Detect which cell encompasses the target text, then output its [X, Y] center coordinate. 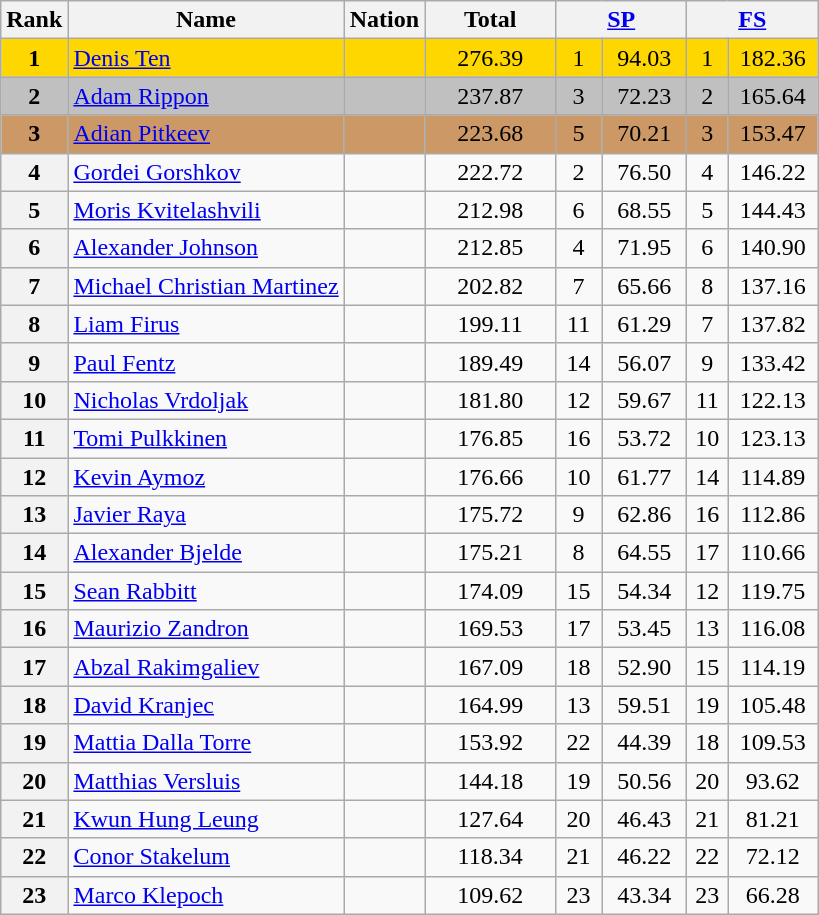
182.36 [773, 58]
46.22 [644, 857]
72.12 [773, 857]
144.43 [773, 210]
212.85 [490, 248]
Sean Rabbitt [206, 591]
105.48 [773, 705]
202.82 [490, 286]
133.42 [773, 362]
175.72 [490, 515]
Kevin Aymoz [206, 477]
137.82 [773, 324]
Conor Stakelum [206, 857]
116.08 [773, 629]
Denis Ten [206, 58]
167.09 [490, 667]
72.23 [644, 96]
119.75 [773, 591]
140.90 [773, 248]
189.49 [490, 362]
SP [622, 20]
43.34 [644, 895]
153.92 [490, 743]
114.19 [773, 667]
61.77 [644, 477]
146.22 [773, 172]
Marco Klepoch [206, 895]
Nicholas Vrdoljak [206, 400]
109.53 [773, 743]
137.16 [773, 286]
169.53 [490, 629]
62.86 [644, 515]
76.50 [644, 172]
Moris Kvitelashvili [206, 210]
Alexander Johnson [206, 248]
Abzal Rakimgaliev [206, 667]
59.67 [644, 400]
110.66 [773, 553]
Paul Fentz [206, 362]
David Kranjec [206, 705]
71.95 [644, 248]
109.62 [490, 895]
Kwun Hung Leung [206, 819]
Michael Christian Martinez [206, 286]
165.64 [773, 96]
175.21 [490, 553]
127.64 [490, 819]
52.90 [644, 667]
Maurizio Zandron [206, 629]
Tomi Pulkkinen [206, 438]
94.03 [644, 58]
Adian Pitkeev [206, 134]
Rank [34, 20]
Gordei Gorshkov [206, 172]
50.56 [644, 781]
174.09 [490, 591]
212.98 [490, 210]
199.11 [490, 324]
181.80 [490, 400]
FS [752, 20]
223.68 [490, 134]
276.39 [490, 58]
59.51 [644, 705]
222.72 [490, 172]
53.45 [644, 629]
81.21 [773, 819]
Matthias Versluis [206, 781]
65.66 [644, 286]
176.85 [490, 438]
153.47 [773, 134]
44.39 [644, 743]
Javier Raya [206, 515]
Name [206, 20]
Nation [384, 20]
Adam Rippon [206, 96]
Total [490, 20]
144.18 [490, 781]
118.34 [490, 857]
Liam Firus [206, 324]
66.28 [773, 895]
93.62 [773, 781]
61.29 [644, 324]
123.13 [773, 438]
164.99 [490, 705]
Alexander Bjelde [206, 553]
Mattia Dalla Torre [206, 743]
122.13 [773, 400]
176.66 [490, 477]
70.21 [644, 134]
114.89 [773, 477]
56.07 [644, 362]
112.86 [773, 515]
68.55 [644, 210]
237.87 [490, 96]
46.43 [644, 819]
53.72 [644, 438]
64.55 [644, 553]
54.34 [644, 591]
